Find where the given text appears and provide that cell's center as [x, y] coordinate. 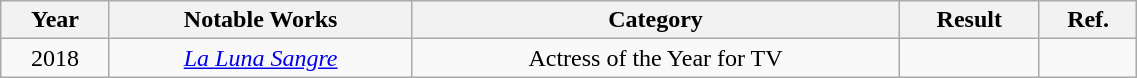
Category [656, 20]
2018 [55, 58]
La Luna Sangre [260, 58]
Ref. [1088, 20]
Notable Works [260, 20]
Actress of the Year for TV [656, 58]
Result [969, 20]
Year [55, 20]
